Scan for the cell matching the given text and deliver its [x, y] coordinate at center. 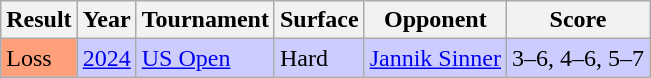
Surface [319, 20]
Score [578, 20]
Year [106, 20]
US Open [205, 58]
Result [39, 20]
Tournament [205, 20]
Hard [319, 58]
2024 [106, 58]
Loss [39, 58]
3–6, 4–6, 5–7 [578, 58]
Opponent [435, 20]
Jannik Sinner [435, 58]
